Provide the (X, Y) coordinate of the cell's center where the given text is located.  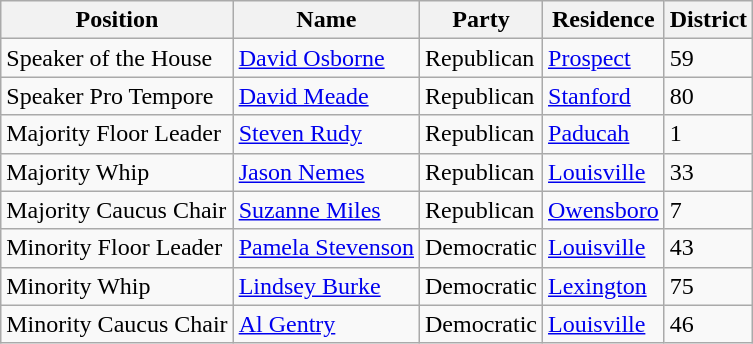
David Osborne (326, 58)
Suzanne Miles (326, 210)
Al Gentry (326, 324)
Steven Rudy (326, 134)
Owensboro (604, 210)
Speaker Pro Tempore (117, 96)
Party (482, 20)
Prospect (604, 58)
Speaker of the House (117, 58)
Lindsey Burke (326, 286)
District (708, 20)
Residence (604, 20)
Minority Floor Leader (117, 248)
43 (708, 248)
Paducah (604, 134)
Minority Whip (117, 286)
80 (708, 96)
Majority Caucus Chair (117, 210)
33 (708, 172)
Lexington (604, 286)
59 (708, 58)
Stanford (604, 96)
David Meade (326, 96)
Minority Caucus Chair (117, 324)
75 (708, 286)
Jason Nemes (326, 172)
46 (708, 324)
Majority Whip (117, 172)
Name (326, 20)
Pamela Stevenson (326, 248)
Position (117, 20)
Majority Floor Leader (117, 134)
7 (708, 210)
1 (708, 134)
